Provide the [X, Y] coordinate of the cell's center where the given text is located.  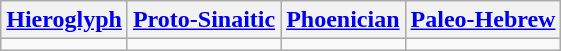
Phoenician [343, 20]
Paleo-Hebrew [483, 20]
Hieroglyph [64, 20]
Proto-Sinaitic [204, 20]
